Return [X, Y] of the center of cell containing provided text 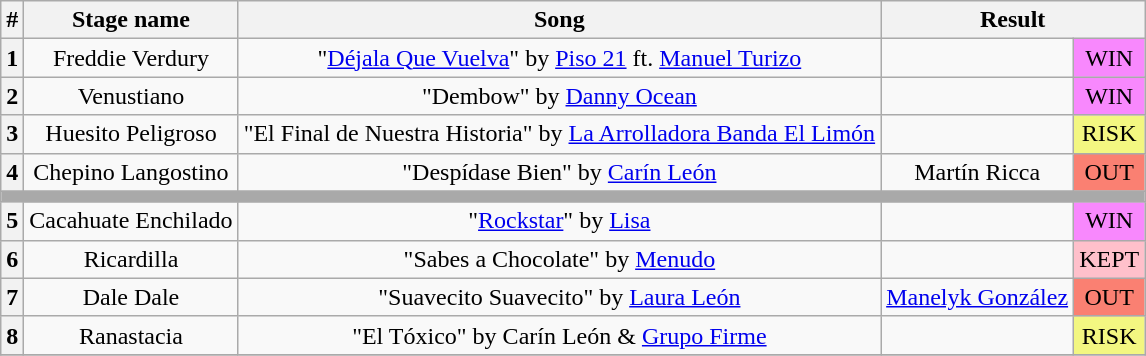
"Despídase Bien" by Carín León [560, 172]
"Dembow" by Danny Ocean [560, 96]
Result [1013, 20]
Freddie Verdury [131, 58]
7 [12, 297]
Dale Dale [131, 297]
Stage name [131, 20]
2 [12, 96]
Ricardilla [131, 259]
KEPT [1110, 259]
Cacahuate Enchilado [131, 221]
Manelyk González [978, 297]
3 [12, 134]
1 [12, 58]
Huesito Peligroso [131, 134]
"Déjala Que Vuelva" by Piso 21 ft. Manuel Turizo [560, 58]
6 [12, 259]
Venustiano [131, 96]
4 [12, 172]
5 [12, 221]
Chepino Langostino [131, 172]
"Rockstar" by Lisa [560, 221]
Song [560, 20]
"Suavecito Suavecito" by Laura León [560, 297]
8 [12, 335]
# [12, 20]
"El Final de Nuestra Historia" by La Arrolladora Banda El Limón [560, 134]
Martín Ricca [978, 172]
"Sabes a Chocolate" by Menudo [560, 259]
Ranastacia [131, 335]
"El Tóxico" by Carín León & Grupo Firme [560, 335]
